Provide the [X, Y] coordinate of the cell's center where the given text is located.  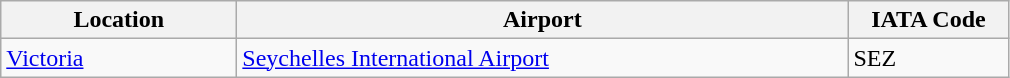
Location [119, 20]
Victoria [119, 58]
Airport [542, 20]
Seychelles International Airport [542, 58]
SEZ [928, 58]
IATA Code [928, 20]
